Provide the (X, Y) coordinate of the cell's center where the given text is located.  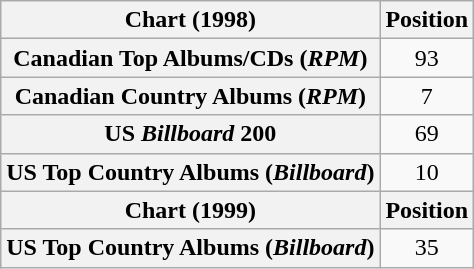
7 (427, 96)
Chart (1999) (190, 210)
93 (427, 58)
35 (427, 248)
69 (427, 134)
Canadian Country Albums (RPM) (190, 96)
10 (427, 172)
US Billboard 200 (190, 134)
Chart (1998) (190, 20)
Canadian Top Albums/CDs (RPM) (190, 58)
